Provide the [x, y] coordinate of the cell's center where the given text is located.  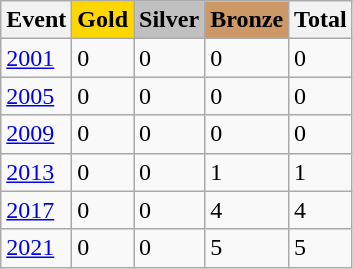
Silver [170, 20]
2001 [36, 58]
2009 [36, 134]
2005 [36, 96]
2017 [36, 210]
2021 [36, 248]
Event [36, 20]
Gold [103, 20]
Total [321, 20]
Bronze [247, 20]
2013 [36, 172]
